Detect which cell encompasses the target text, then output its [X, Y] center coordinate. 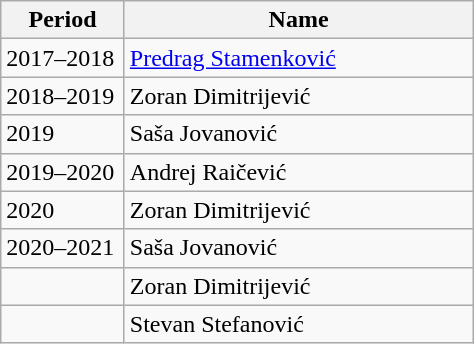
2020 [63, 210]
2018–2019 [63, 96]
Andrej Raičević [298, 172]
Name [298, 20]
Stevan Stefanović [298, 324]
2017–2018 [63, 58]
2019–2020 [63, 172]
2020–2021 [63, 248]
Period [63, 20]
2019 [63, 134]
Predrag Stamenković [298, 58]
